Detect which cell encompasses the target text, then output its [X, Y] center coordinate. 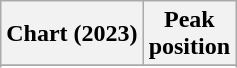
Chart (2023) [72, 34]
Peakposition [189, 34]
